Return [X, Y] of the center of cell containing provided text 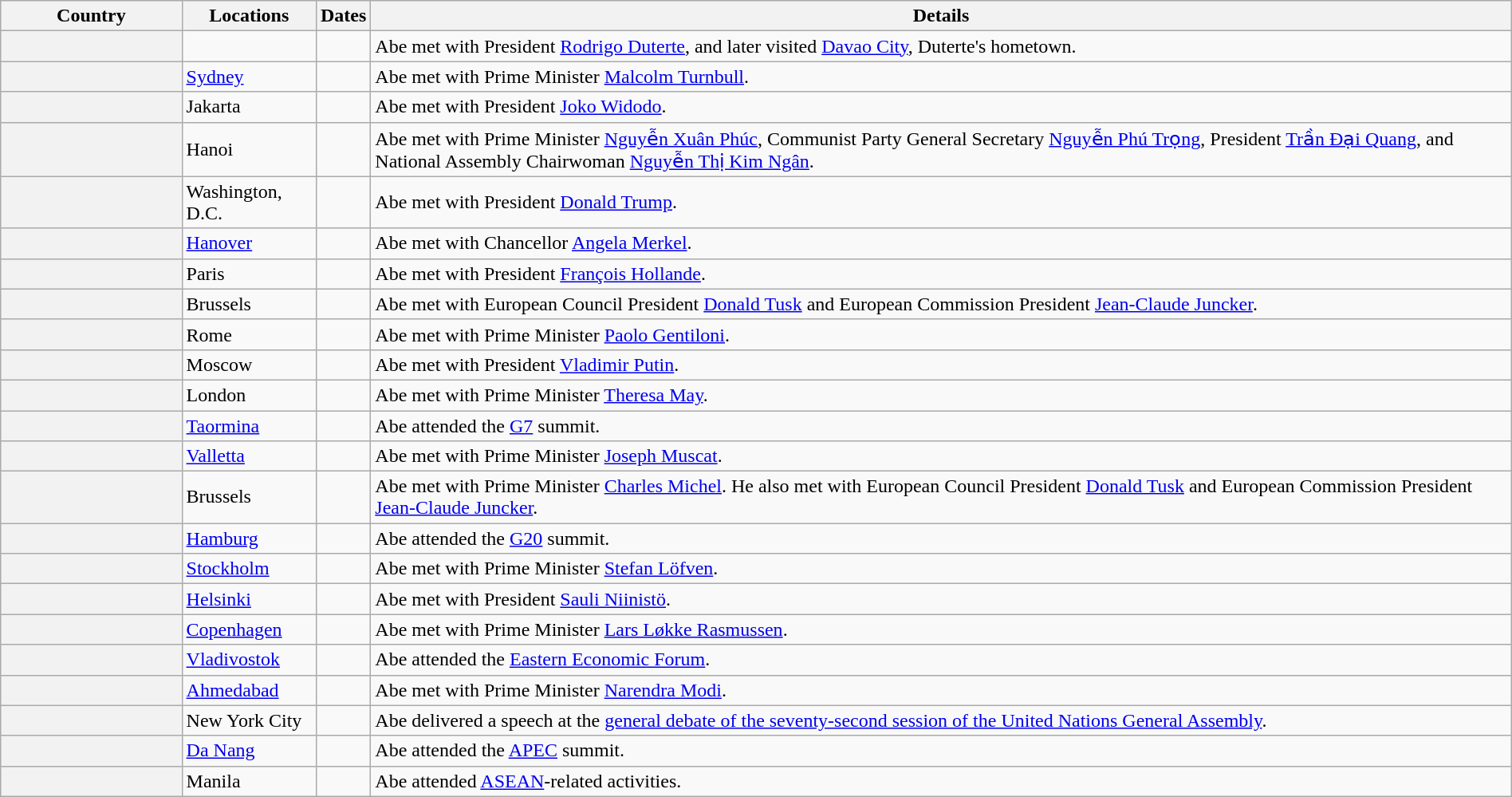
Abe met with President Vladimir Putin. [941, 365]
Abe met with Prime Minister Narendra Modi. [941, 690]
Abe attended the Eastern Economic Forum. [941, 660]
Abe met with Prime Minister Lars Løkke Rasmussen. [941, 629]
Moscow [249, 365]
Hanoi [249, 149]
Abe met with Chancellor Angela Merkel. [941, 243]
Abe met with President Donald Trump. [941, 203]
Ahmedabad [249, 690]
Abe delivered a speech at the general debate of the seventy-second session of the United Nations General Assembly. [941, 720]
Hamburg [249, 539]
Locations [249, 16]
Sydney [249, 77]
Country [91, 16]
Abe met with President Rodrigo Duterte, and later visited Davao City, Duterte's hometown. [941, 46]
Abe met with Prime Minister Theresa May. [941, 395]
Abe attended the G7 summit. [941, 425]
Vladivostok [249, 660]
Valletta [249, 456]
Copenhagen [249, 629]
Abe met with President Joko Widodo. [941, 107]
Details [941, 16]
Abe attended ASEAN-related activities. [941, 781]
Washington, D.C. [249, 203]
Rome [249, 334]
Abe met with President François Hollande. [941, 274]
Abe met with Prime Minister Stefan Löfven. [941, 569]
New York City [249, 720]
Jakarta [249, 107]
Abe met with Prime Minister Joseph Muscat. [941, 456]
Abe attended the APEC summit. [941, 751]
Hanover [249, 243]
Taormina [249, 425]
London [249, 395]
Abe met with Prime Minister Malcolm Turnbull. [941, 77]
Abe met with European Council President Donald Tusk and European Commission President Jean-Claude Juncker. [941, 304]
Da Nang [249, 751]
Paris [249, 274]
Abe attended the G20 summit. [941, 539]
Manila [249, 781]
Dates [343, 16]
Abe met with Prime Minister Paolo Gentiloni. [941, 334]
Stockholm [249, 569]
Abe met with President Sauli Niinistö. [941, 599]
Helsinki [249, 599]
